Determine the [x, y] coordinate at the center of the cell enclosing the given text.  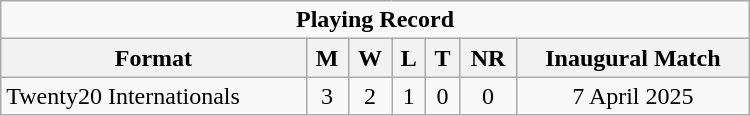
Twenty20 Internationals [154, 96]
2 [370, 96]
1 [409, 96]
M [327, 58]
W [370, 58]
NR [488, 58]
7 April 2025 [634, 96]
Playing Record [375, 20]
3 [327, 96]
T [443, 58]
Format [154, 58]
L [409, 58]
Inaugural Match [634, 58]
